From the cell containing the given text, extract its center point as (x, y) coordinate. 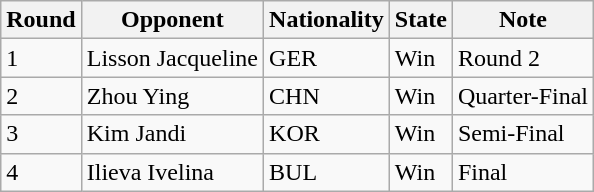
Opponent (172, 20)
1 (41, 58)
4 (41, 172)
2 (41, 96)
Note (522, 20)
Semi-Final (522, 134)
Nationality (327, 20)
3 (41, 134)
Ilieva Ivelina (172, 172)
KOR (327, 134)
Zhou Ying (172, 96)
BUL (327, 172)
Lisson Jacqueline (172, 58)
State (420, 20)
Kim Jandi (172, 134)
Quarter-Final (522, 96)
CHN (327, 96)
GER (327, 58)
Final (522, 172)
Round 2 (522, 58)
Round (41, 20)
